Locate the cell with the specified text and output its [x, y] center coordinate. 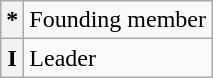
I [12, 58]
* [12, 20]
Leader [118, 58]
Founding member [118, 20]
